Provide the (x, y) coordinate of the cell's center where the given text is located.  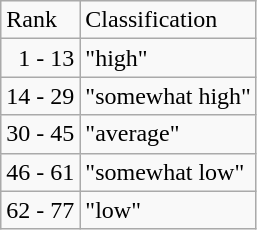
14 - 29 (40, 96)
46 - 61 (40, 172)
30 - 45 (40, 134)
Rank (40, 20)
Classification (168, 20)
"somewhat low" (168, 172)
"average" (168, 134)
"somewhat high" (168, 96)
"high" (168, 58)
1 - 13 (40, 58)
62 - 77 (40, 210)
"low" (168, 210)
